Determine the [x, y] coordinate at the center of the cell enclosing the given text.  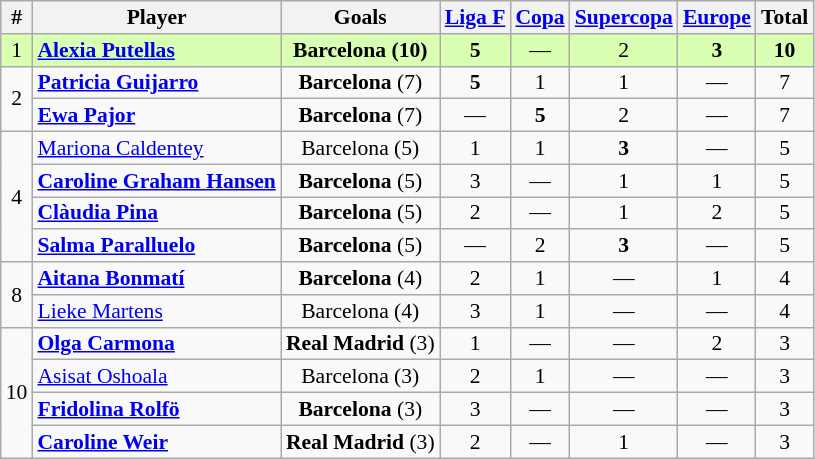
Europe [717, 18]
Supercopa [624, 18]
Salma Paralluelo [156, 246]
Total [784, 18]
Copa [540, 18]
8 [17, 294]
Barcelona (10) [360, 50]
Alexia Putellas [156, 50]
Patricia Guijarro [156, 82]
Goals [360, 18]
Clàudia Pina [156, 214]
Ewa Pajor [156, 116]
Caroline Graham Hansen [156, 180]
Olga Carmona [156, 344]
Mariona Caldentey [156, 148]
Aitana Bonmatí [156, 278]
Caroline Weir [156, 442]
Asisat Oshoala [156, 376]
Lieke Martens [156, 312]
# [17, 18]
Liga F [476, 18]
Player [156, 18]
Fridolina Rolfö [156, 410]
